Provide the [x, y] coordinate of the cell's center where the given text is located.  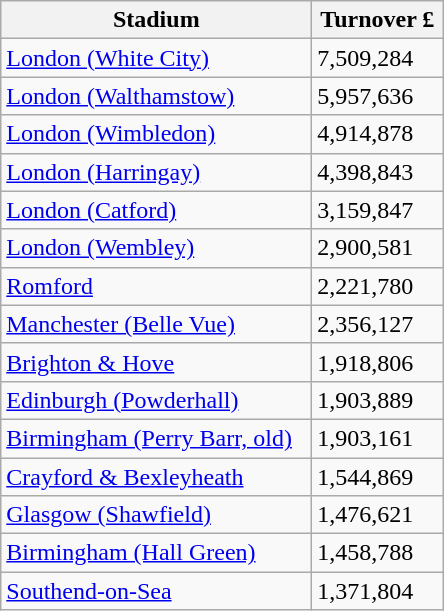
1,371,804 [378, 591]
1,458,788 [378, 553]
London (Walthamstow) [156, 96]
2,356,127 [378, 324]
4,398,843 [378, 172]
1,903,161 [378, 438]
4,914,878 [378, 134]
London (White City) [156, 58]
London (Catford) [156, 210]
Brighton & Hove [156, 362]
Birmingham (Hall Green) [156, 553]
2,221,780 [378, 286]
London (Wembley) [156, 248]
Stadium [156, 20]
Glasgow (Shawfield) [156, 515]
Romford [156, 286]
1,918,806 [378, 362]
Turnover £ [378, 20]
3,159,847 [378, 210]
Edinburgh (Powderhall) [156, 400]
London (Wimbledon) [156, 134]
Manchester (Belle Vue) [156, 324]
London (Harringay) [156, 172]
1,544,869 [378, 477]
1,903,889 [378, 400]
7,509,284 [378, 58]
Birmingham (Perry Barr, old) [156, 438]
5,957,636 [378, 96]
2,900,581 [378, 248]
Southend-on-Sea [156, 591]
Crayford & Bexleyheath [156, 477]
1,476,621 [378, 515]
